For the text-containing cell, return its midpoint in (X, Y) coordinate format. 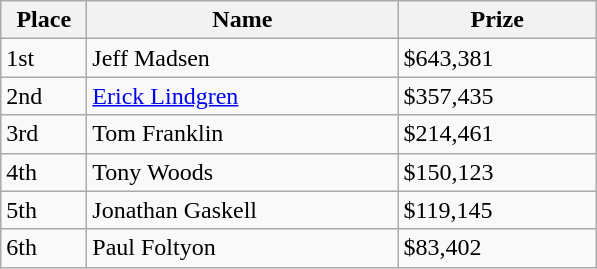
Prize (498, 20)
Erick Lindgren (242, 96)
$214,461 (498, 134)
Name (242, 20)
Tom Franklin (242, 134)
$643,381 (498, 58)
Tony Woods (242, 172)
$83,402 (498, 248)
1st (44, 58)
$150,123 (498, 172)
$119,145 (498, 210)
4th (44, 172)
$357,435 (498, 96)
5th (44, 210)
3rd (44, 134)
Paul Foltyon (242, 248)
2nd (44, 96)
Jonathan Gaskell (242, 210)
Place (44, 20)
6th (44, 248)
Jeff Madsen (242, 58)
